Locate the cell with the specified text and output its (x, y) center coordinate. 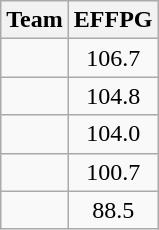
104.8 (113, 96)
Team (35, 20)
104.0 (113, 134)
EFFPG (113, 20)
100.7 (113, 172)
106.7 (113, 58)
88.5 (113, 210)
